Locate the cell with the specified text and output its (x, y) center coordinate. 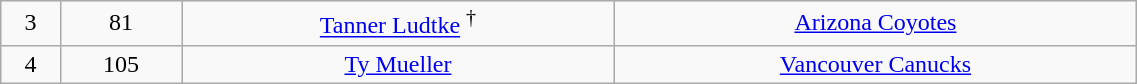
Arizona Coyotes (876, 24)
105 (121, 64)
Vancouver Canucks (876, 64)
81 (121, 24)
4 (31, 64)
3 (31, 24)
Tanner Ludtke † (398, 24)
Ty Mueller (398, 64)
